Return the (X, Y) coordinate for the center point of the cell that contains the specified text.  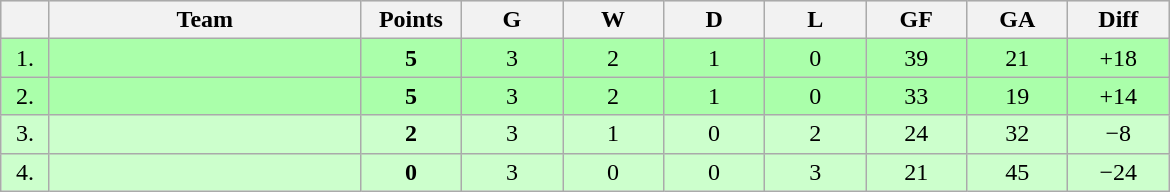
32 (1018, 134)
D (714, 20)
2. (26, 96)
+14 (1118, 96)
L (816, 20)
3. (26, 134)
Team (204, 20)
4. (26, 172)
GF (916, 20)
−8 (1118, 134)
GA (1018, 20)
19 (1018, 96)
45 (1018, 172)
Points (410, 20)
1. (26, 58)
Diff (1118, 20)
G (512, 20)
−24 (1118, 172)
+18 (1118, 58)
39 (916, 58)
24 (916, 134)
W (612, 20)
33 (916, 96)
